Scan for the cell matching the given text and deliver its (x, y) coordinate at center. 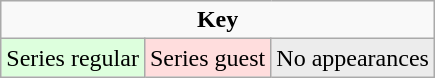
Key (218, 20)
No appearances (353, 58)
Series regular (73, 58)
Series guest (207, 58)
